From the cell containing the given text, extract its center point as [X, Y] coordinate. 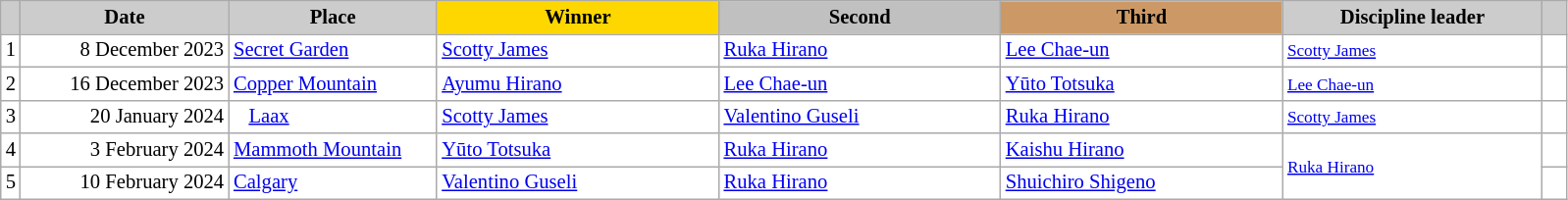
Mammoth Mountain [333, 150]
16 December 2023 [125, 83]
3 [11, 117]
Winner [577, 17]
Laax [333, 117]
4 [11, 150]
Place [333, 17]
Copper Mountain [333, 83]
8 December 2023 [125, 50]
2 [11, 83]
Date [125, 17]
Third [1142, 17]
1 [11, 50]
5 [11, 182]
Discipline leader [1413, 17]
Ayumu Hirano [577, 83]
Calgary [333, 182]
20 January 2024 [125, 117]
Second [860, 17]
10 February 2024 [125, 182]
Kaishu Hirano [1142, 150]
Shuichiro Shigeno [1142, 182]
3 February 2024 [125, 150]
Secret Garden [333, 50]
